Return [x, y] of the center of cell containing provided text 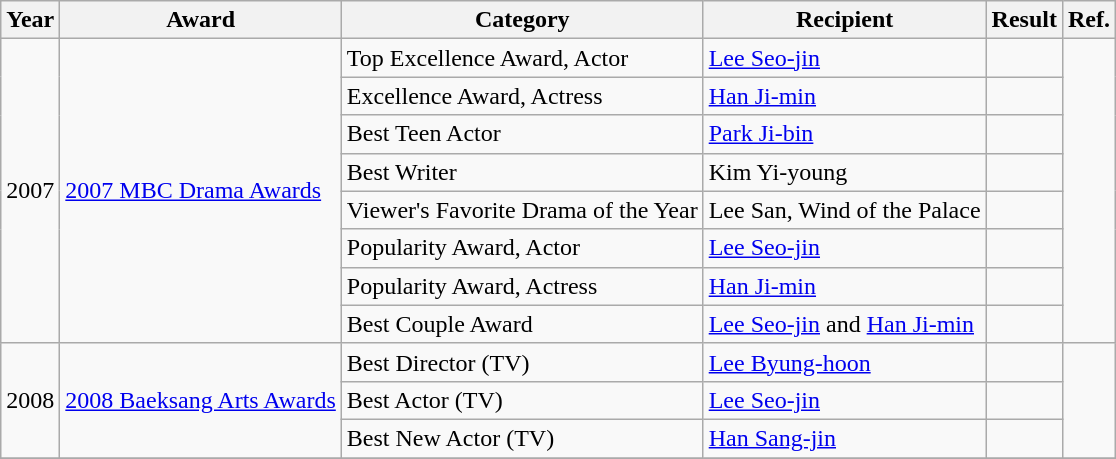
Best Actor (TV) [522, 400]
Category [522, 20]
Kim Yi-young [844, 172]
Best Couple Award [522, 324]
2007 MBC Drama Awards [201, 191]
2007 [30, 191]
Best New Actor (TV) [522, 438]
Result [1024, 20]
2008 [30, 400]
Lee Seo-jin and Han Ji-min [844, 324]
Excellence Award, Actress [522, 96]
Park Ji-bin [844, 134]
Popularity Award, Actor [522, 248]
Best Teen Actor [522, 134]
Best Director (TV) [522, 362]
Best Writer [522, 172]
Recipient [844, 20]
Award [201, 20]
Lee San, Wind of the Palace [844, 210]
Han Sang-jin [844, 438]
Popularity Award, Actress [522, 286]
Top Excellence Award, Actor [522, 58]
Viewer's Favorite Drama of the Year [522, 210]
2008 Baeksang Arts Awards [201, 400]
Lee Byung-hoon [844, 362]
Ref. [1088, 20]
Year [30, 20]
